Provide the (x, y) coordinate of the cell's center where the given text is located.  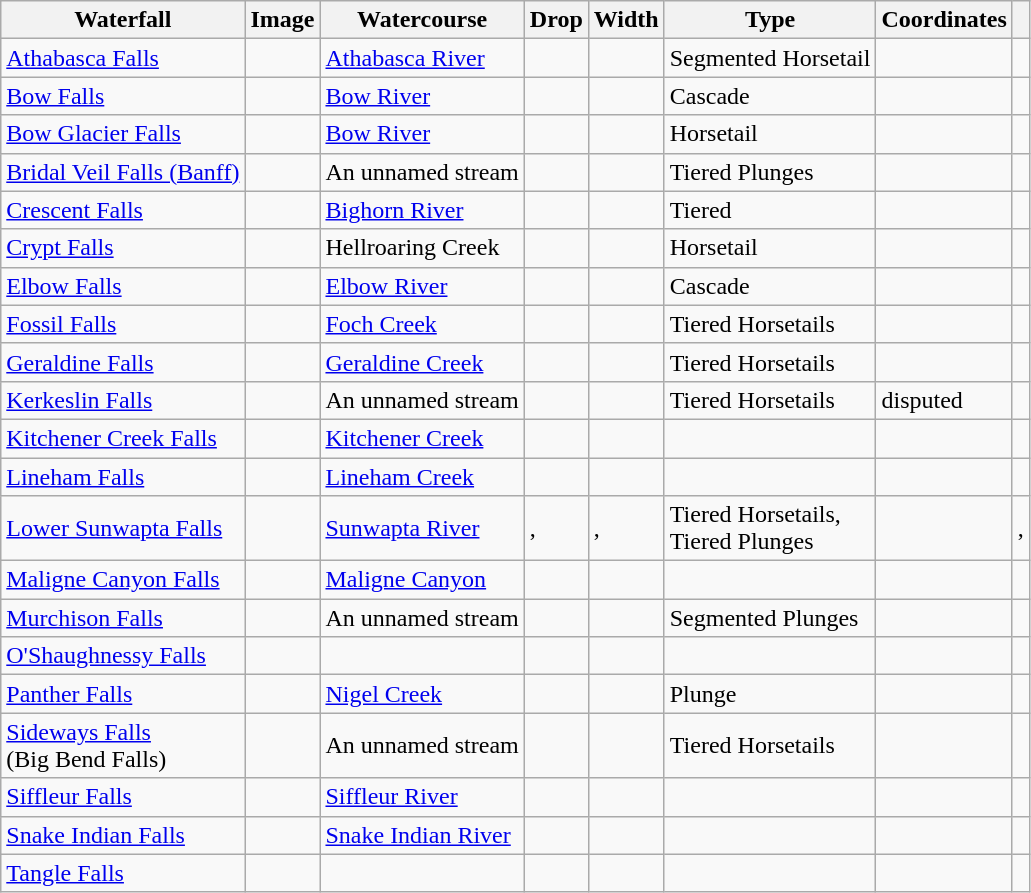
Tiered Horsetails,Tiered Plunges (770, 528)
Nigel Creek (422, 694)
Plunge (770, 694)
Lineham Creek (422, 477)
Athabasca River (422, 58)
Siffleur Falls (123, 797)
Siffleur River (422, 797)
Geraldine Creek (422, 362)
Lineham Falls (123, 477)
Kitchener Creek Falls (123, 438)
Snake Indian Falls (123, 835)
Kerkeslin Falls (123, 400)
Snake Indian River (422, 835)
Segmented Plunges (770, 618)
Elbow River (422, 286)
Width (626, 20)
Kitchener Creek (422, 438)
Elbow Falls (123, 286)
Geraldine Falls (123, 362)
Hellroaring Creek (422, 248)
Type (770, 20)
Murchison Falls (123, 618)
Tiered Plunges (770, 172)
Bow Falls (123, 96)
disputed (944, 400)
Crypt Falls (123, 248)
Coordinates (944, 20)
Panther Falls (123, 694)
Tiered (770, 210)
Sideways Falls(Big Bend Falls) (123, 746)
Image (282, 20)
Fossil Falls (123, 324)
Athabasca Falls (123, 58)
Crescent Falls (123, 210)
Waterfall (123, 20)
Watercourse (422, 20)
Foch Creek (422, 324)
Lower Sunwapta Falls (123, 528)
Maligne Canyon (422, 580)
O'Shaughnessy Falls (123, 656)
Drop (556, 20)
Segmented Horsetail (770, 58)
Bow Glacier Falls (123, 134)
Tangle Falls (123, 873)
Sunwapta River (422, 528)
Bighorn River (422, 210)
Bridal Veil Falls (Banff) (123, 172)
Maligne Canyon Falls (123, 580)
